Search for the cell housing the specified text and yield its [x, y] center coordinate. 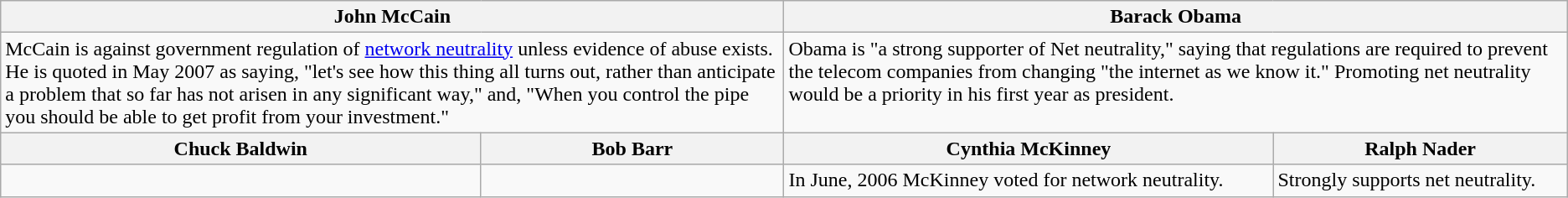
John McCain [392, 17]
Bob Barr [632, 148]
Barack Obama [1176, 17]
In June, 2006 McKinney voted for network neutrality. [1029, 180]
Ralph Nader [1421, 148]
Cynthia McKinney [1029, 148]
Chuck Baldwin [241, 148]
Strongly supports net neutrality. [1421, 180]
